Extract the (x, y) coordinate from the center of the cell holding the provided text.  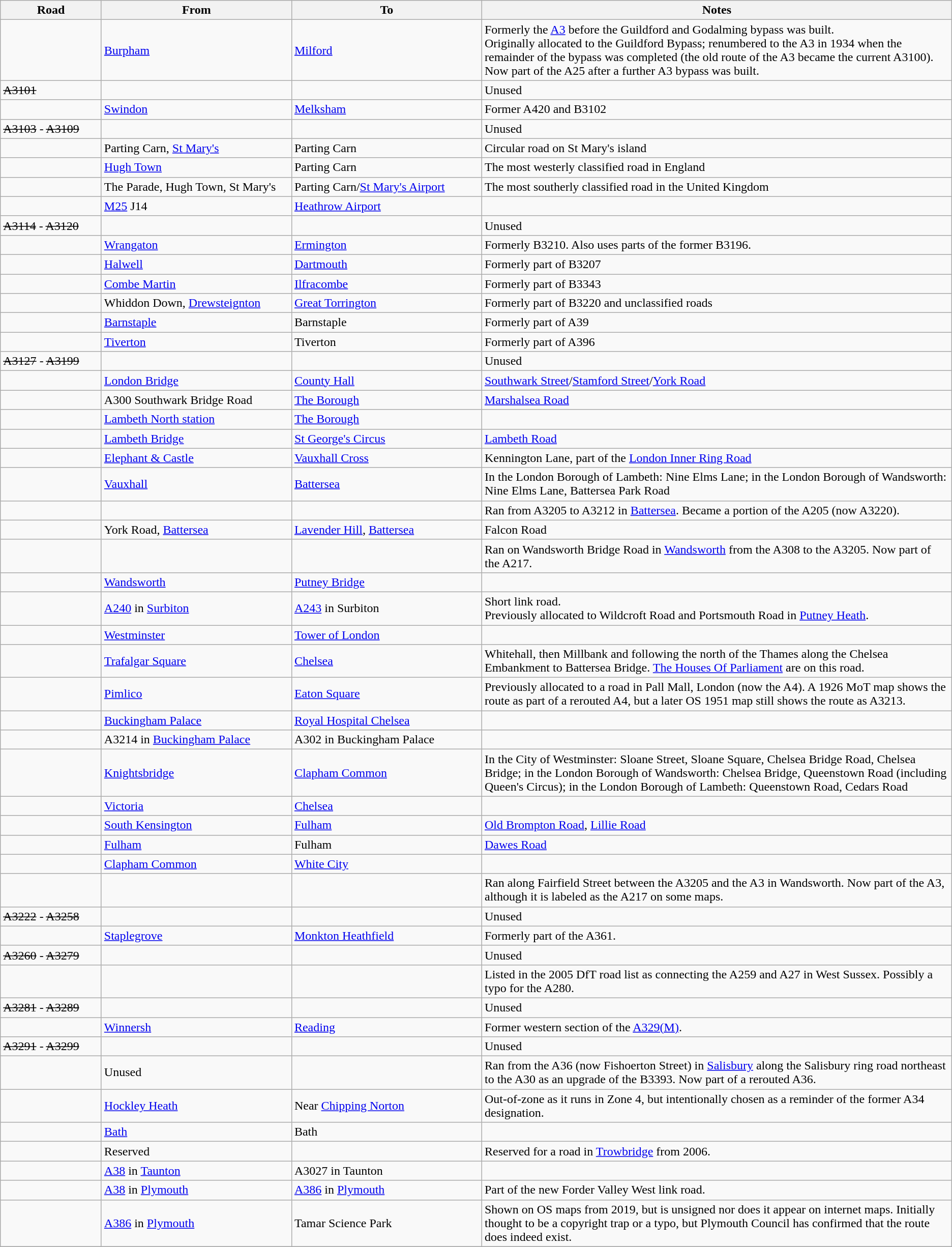
Near Chipping Norton (386, 1106)
Winnersh (196, 1027)
St George's Circus (386, 439)
Lambeth Road (717, 439)
The Parade, Hugh Town, St Mary's (196, 187)
Whiddon Down, Drewsteignton (196, 303)
In the London Borough of Lambeth: Nine Elms Lane; in the London Borough of Wandsworth: Nine Elms Lane, Battersea Park Road (717, 484)
Battersea (386, 484)
York Road, Battersea (196, 530)
Formerly part of B3207 (717, 264)
Vauxhall (196, 484)
Victoria (196, 806)
Ran along Fairfield Street between the A3205 and the A3 in Wandsworth. Now part of the A3, although it is labeled as the A217 on some maps. (717, 890)
To (386, 10)
Tower of London (386, 634)
Short link road.Previously allocated to Wildcroft Road and Portsmouth Road in Putney Heath. (717, 608)
Out-of-zone as it runs in Zone 4, but intentionally chosen as a reminder of the former A34 designation. (717, 1106)
Former A420 and B3102 (717, 109)
A38 in Taunton (196, 1171)
Falcon Road (717, 530)
A3260 - A3279 (51, 955)
Lavender Hill, Battersea (386, 530)
Westminster (196, 634)
Putney Bridge (386, 582)
London Bridge (196, 381)
Marshalsea Road (717, 400)
Formerly part of B3343 (717, 283)
Wrangaton (196, 245)
Former western section of the A329(M). (717, 1027)
Halwell (196, 264)
Ran on Wandsworth Bridge Road in Wandsworth from the A308 to the A3205. Now part of the A217. (717, 556)
County Hall (386, 381)
Heathrow Airport (386, 206)
Hockley Heath (196, 1106)
Parting Carn/St Mary's Airport (386, 187)
Old Brompton Road, Lillie Road (717, 825)
Staplegrove (196, 936)
Part of the new Forder Valley West link road. (717, 1190)
Kennington Lane, part of the London Inner Ring Road (717, 458)
Listed in the 2005 DfT road list as connecting the A259 and A27 in West Sussex. Possibly a typo for the A280. (717, 981)
From (196, 10)
Knightsbridge (196, 773)
Trafalgar Square (196, 661)
Elephant & Castle (196, 458)
M25 J14 (196, 206)
Ermington (386, 245)
Lambeth Bridge (196, 439)
Southwark Street/Stamford Street/York Road (717, 381)
Eaton Square (386, 694)
Formerly part of B3220 and unclassified roads (717, 303)
Formerly part of the A361. (717, 936)
Hugh Town (196, 167)
Tamar Science Park (386, 1223)
Circular road on St Mary's island (717, 148)
Pimlico (196, 694)
A3214 in Buckingham Palace (196, 740)
A3103 - A3109 (51, 129)
Dartmouth (386, 264)
Melksham (386, 109)
A3222 - A3258 (51, 916)
A3281 - A3289 (51, 1007)
Formerly B3210. Also uses parts of the former B3196. (717, 245)
A300 Southwark Bridge Road (196, 400)
Combe Martin (196, 283)
Buckingham Palace (196, 720)
Swindon (196, 109)
A302 in Buckingham Palace (386, 740)
Ran from A3205 to A3212 in Battersea. Became a portion of the A205 (now A3220). (717, 510)
Milford (386, 50)
Reserved (196, 1151)
Road (51, 10)
South Kensington (196, 825)
Dawes Road (717, 845)
The most westerly classified road in England (717, 167)
A3101 (51, 90)
Ilfracombe (386, 283)
The most southerly classified road in the United Kingdom (717, 187)
Formerly part of A39 (717, 323)
Monkton Heathfield (386, 936)
Vauxhall Cross (386, 458)
A38 in Plymouth (196, 1190)
A3127 - A3199 (51, 361)
Notes (717, 10)
Royal Hospital Chelsea (386, 720)
A3027 in Taunton (386, 1171)
Reading (386, 1027)
A3114 - A3120 (51, 225)
Wandsworth (196, 582)
A243 in Surbiton (386, 608)
Burpham (196, 50)
Formerly part of A396 (717, 342)
Great Torrington (386, 303)
White City (386, 864)
Parting Carn, St Mary's (196, 148)
A3291 - A3299 (51, 1047)
A240 in Surbiton (196, 608)
Lambeth North station (196, 419)
Reserved for a road in Trowbridge from 2006. (717, 1151)
